For the text-containing cell, return its midpoint in [x, y] coordinate format. 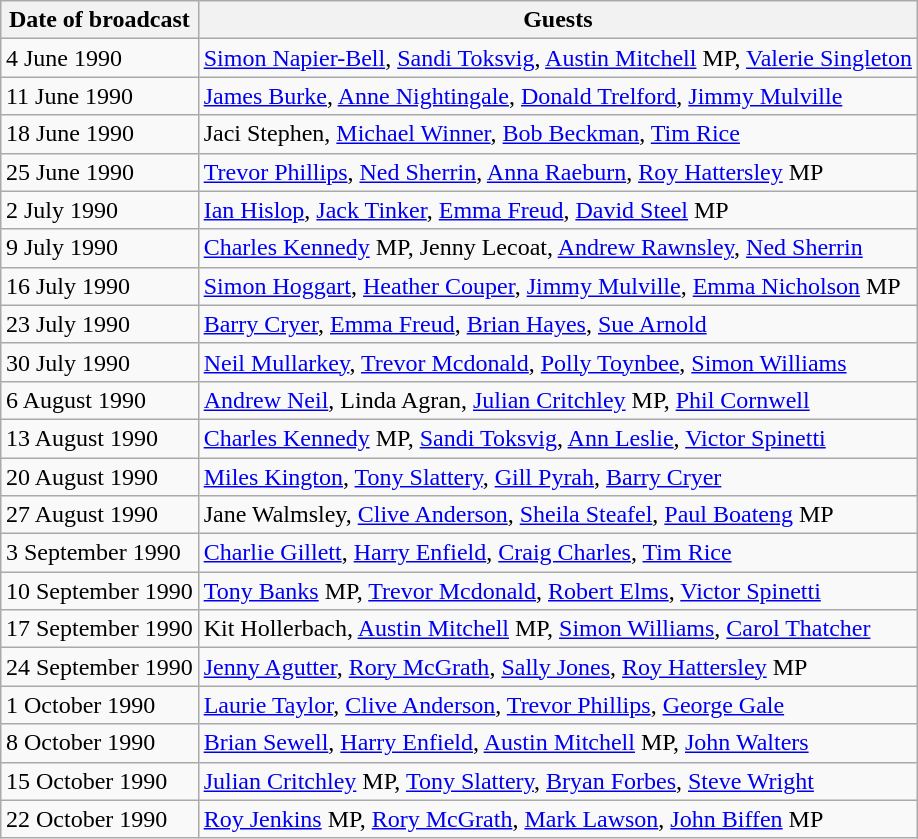
Roy Jenkins MP, Rory McGrath, Mark Lawson, John Biffen MP [558, 819]
Barry Cryer, Emma Freud, Brian Hayes, Sue Arnold [558, 324]
Date of broadcast [99, 20]
Simon Napier-Bell, Sandi Toksvig, Austin Mitchell MP, Valerie Singleton [558, 58]
9 July 1990 [99, 248]
James Burke, Anne Nightingale, Donald Trelford, Jimmy Mulville [558, 96]
11 June 1990 [99, 96]
16 July 1990 [99, 286]
27 August 1990 [99, 515]
Neil Mullarkey, Trevor Mcdonald, Polly Toynbee, Simon Williams [558, 362]
24 September 1990 [99, 667]
2 July 1990 [99, 210]
17 September 1990 [99, 629]
Tony Banks MP, Trevor Mcdonald, Robert Elms, Victor Spinetti [558, 591]
13 August 1990 [99, 438]
18 June 1990 [99, 134]
Charles Kennedy MP, Sandi Toksvig, Ann Leslie, Victor Spinetti [558, 438]
22 October 1990 [99, 819]
Miles Kington, Tony Slattery, Gill Pyrah, Barry Cryer [558, 477]
Charlie Gillett, Harry Enfield, Craig Charles, Tim Rice [558, 553]
1 October 1990 [99, 705]
20 August 1990 [99, 477]
Julian Critchley MP, Tony Slattery, Bryan Forbes, Steve Wright [558, 781]
Kit Hollerbach, Austin Mitchell MP, Simon Williams, Carol Thatcher [558, 629]
25 June 1990 [99, 172]
23 July 1990 [99, 324]
Laurie Taylor, Clive Anderson, Trevor Phillips, George Gale [558, 705]
15 October 1990 [99, 781]
4 June 1990 [99, 58]
Trevor Phillips, Ned Sherrin, Anna Raeburn, Roy Hattersley MP [558, 172]
Jenny Agutter, Rory McGrath, Sally Jones, Roy Hattersley MP [558, 667]
6 August 1990 [99, 400]
Andrew Neil, Linda Agran, Julian Critchley MP, Phil Cornwell [558, 400]
3 September 1990 [99, 553]
30 July 1990 [99, 362]
10 September 1990 [99, 591]
Jaci Stephen, Michael Winner, Bob Beckman, Tim Rice [558, 134]
Charles Kennedy MP, Jenny Lecoat, Andrew Rawnsley, Ned Sherrin [558, 248]
Brian Sewell, Harry Enfield, Austin Mitchell MP, John Walters [558, 743]
Jane Walmsley, Clive Anderson, Sheila Steafel, Paul Boateng MP [558, 515]
Simon Hoggart, Heather Couper, Jimmy Mulville, Emma Nicholson MP [558, 286]
Guests [558, 20]
8 October 1990 [99, 743]
Ian Hislop, Jack Tinker, Emma Freud, David Steel MP [558, 210]
